From the cell containing the given text, extract its center point as [x, y] coordinate. 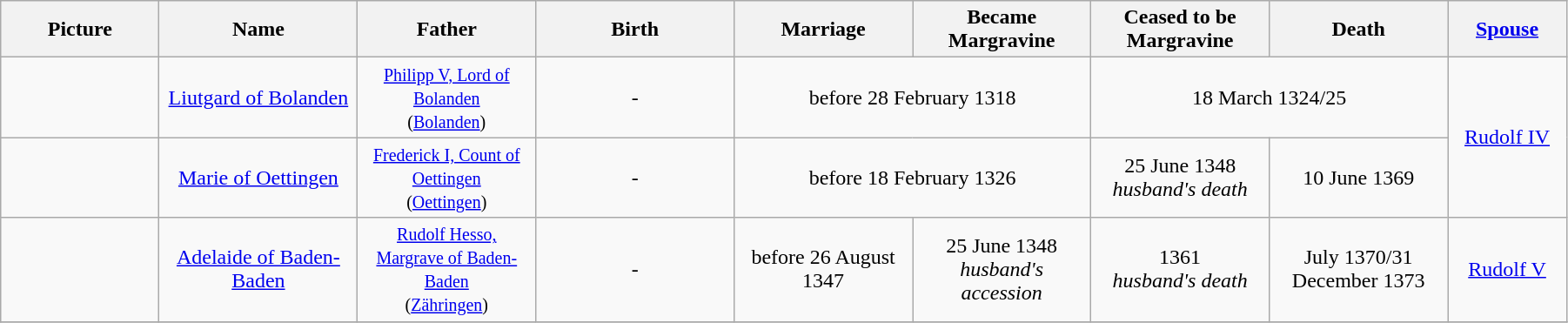
Rudolf IV [1507, 138]
10 June 1369 [1359, 178]
25 June 1348husband's death [1180, 178]
Frederick I, Count of Oettingen(Oettingen) [447, 178]
Became Margravine [1002, 30]
Picture [80, 30]
Marriage [823, 30]
1361husband's death [1180, 270]
Philipp V, Lord of Bolanden(Bolanden) [447, 98]
Adelaide of Baden-Baden [258, 270]
Liutgard of Bolanden [258, 98]
Death [1359, 30]
Marie of Oettingen [258, 178]
Name [258, 30]
Spouse [1507, 30]
Rudolf Hesso, Margrave of Baden-Baden(Zähringen) [447, 270]
July 1370/31 December 1373 [1359, 270]
18 March 1324/25 [1270, 98]
before 18 February 1326 [913, 178]
before 26 August 1347 [823, 270]
Rudolf V [1507, 270]
Birth [635, 30]
Ceased to be Margravine [1180, 30]
before 28 February 1318 [913, 98]
Father [447, 30]
25 June 1348husband's accession [1002, 270]
